Pinpoint the cell where the given text exists, returning its [X, Y] midpoint coordinate. 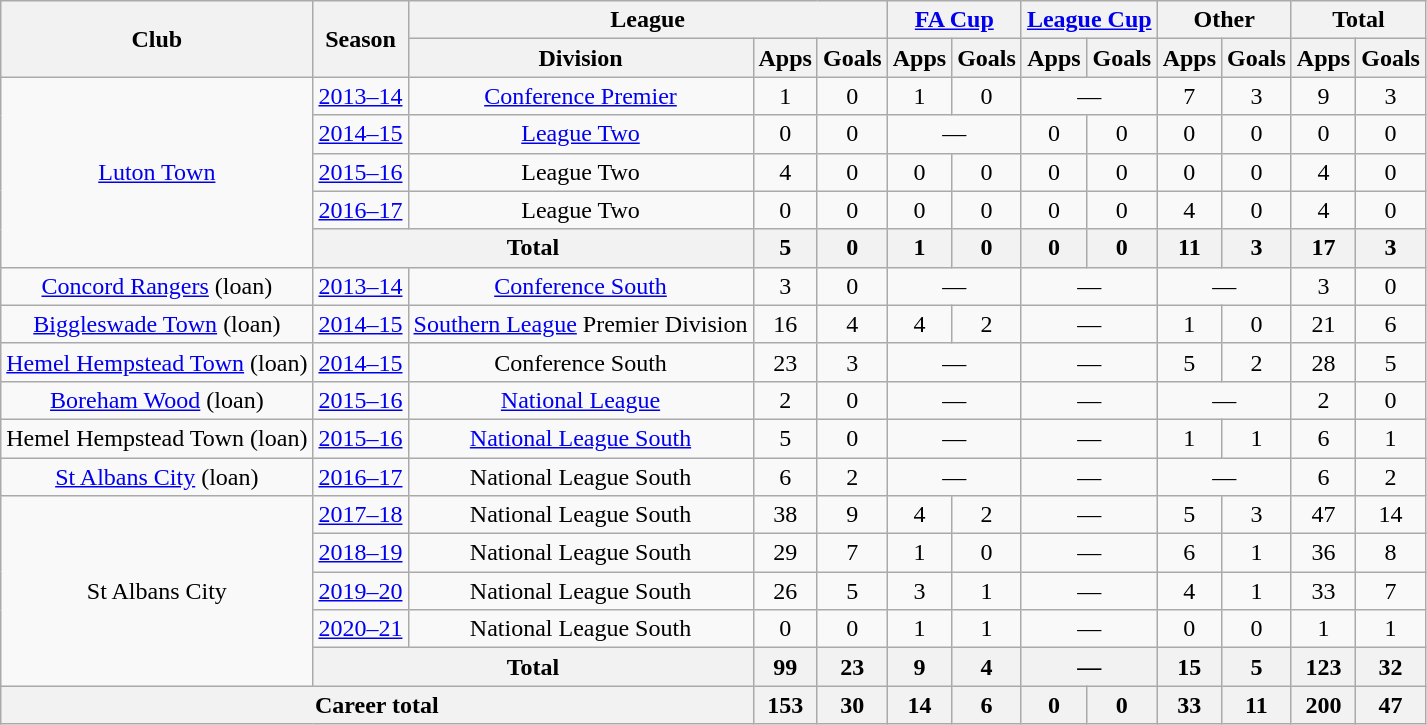
League Cup [1089, 20]
200 [1323, 705]
League [648, 20]
Career total [377, 705]
Season [360, 39]
FA Cup [954, 20]
National League [580, 400]
29 [785, 553]
St Albans City (loan) [157, 477]
32 [1391, 667]
8 [1391, 553]
26 [785, 591]
153 [785, 705]
28 [1323, 362]
36 [1323, 553]
16 [785, 324]
Luton Town [157, 172]
Other [1224, 20]
99 [785, 667]
Division [580, 58]
17 [1323, 248]
Southern League Premier Division [580, 324]
St Albans City [157, 591]
38 [785, 515]
30 [852, 705]
2019–20 [360, 591]
2017–18 [360, 515]
Club [157, 39]
Concord Rangers (loan) [157, 286]
2018–19 [360, 553]
123 [1323, 667]
Biggleswade Town (loan) [157, 324]
21 [1323, 324]
Conference Premier [580, 96]
2020–21 [360, 629]
Boreham Wood (loan) [157, 400]
15 [1189, 667]
